Return the (x, y) coordinate for the center point of the cell that contains the specified text.  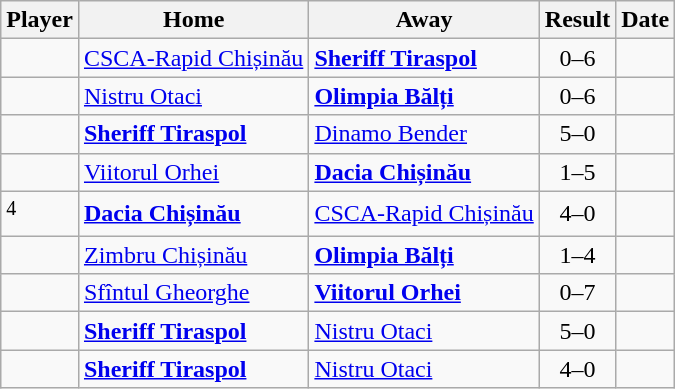
4 (40, 214)
Zimbru Chișinău (193, 255)
1–4 (577, 255)
1–5 (577, 172)
Home (193, 20)
Dinamo Bender (424, 134)
Sfîntul Gheorghe (193, 293)
Date (646, 20)
Player (40, 20)
0–7 (577, 293)
Result (577, 20)
Away (424, 20)
